Capture the cell that displays the provided text and extract its [x, y] central coordinate. 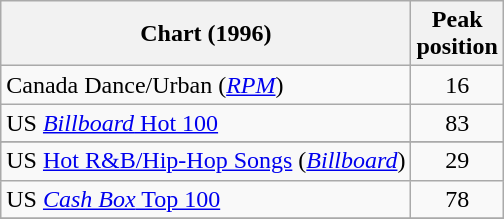
US Billboard Hot 100 [206, 123]
29 [457, 161]
US Hot R&B/Hip-Hop Songs (Billboard) [206, 161]
78 [457, 199]
Canada Dance/Urban (RPM) [206, 85]
16 [457, 85]
83 [457, 123]
Chart (1996) [206, 34]
US Cash Box Top 100 [206, 199]
Peakposition [457, 34]
